Return the (x, y) coordinate for the center point of the cell that contains the specified text.  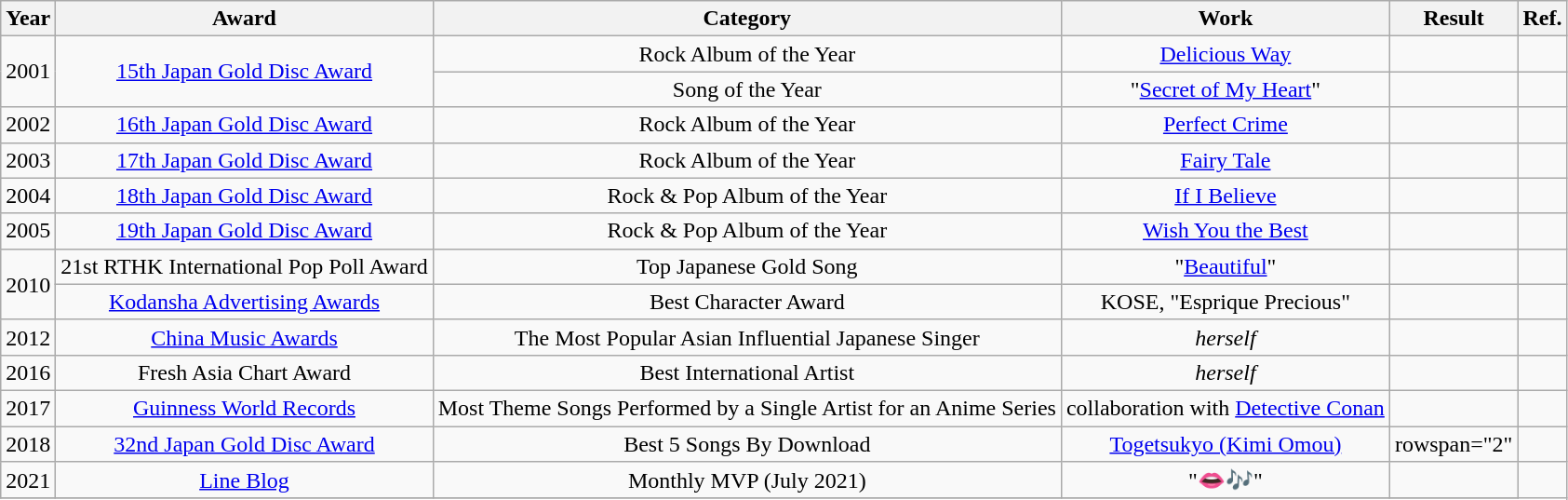
Fairy Tale (1225, 160)
Best 5 Songs By Download (746, 444)
Togetsukyo (Kimi Omou) (1225, 444)
2004 (28, 196)
Delicious Way (1225, 54)
Wish You the Best (1225, 231)
2012 (28, 337)
19th Japan Gold Disc Award (244, 231)
Top Japanese Gold Song (746, 266)
Result (1454, 19)
Best Character Award (746, 302)
Ref. (1543, 19)
Guinness World Records (244, 408)
21st RTHK International Pop Poll Award (244, 266)
2021 (28, 480)
15th Japan Gold Disc Award (244, 72)
Category (746, 19)
If I Believe (1225, 196)
Kodansha Advertising Awards (244, 302)
Perfect Crime (1225, 125)
"Secret of My Heart" (1225, 89)
Fresh Asia Chart Award (244, 372)
2001 (28, 72)
2018 (28, 444)
Most Theme Songs Performed by a Single Artist for an Anime Series (746, 408)
17th Japan Gold Disc Award (244, 160)
China Music Awards (244, 337)
KOSE, "Esprique Precious" (1225, 302)
"Beautiful" (1225, 266)
Song of the Year (746, 89)
18th Japan Gold Disc Award (244, 196)
32nd Japan Gold Disc Award (244, 444)
Best International Artist (746, 372)
Monthly MVP (July 2021) (746, 480)
2010 (28, 284)
2002 (28, 125)
rowspan="2" (1454, 444)
collaboration with Detective Conan (1225, 408)
Award (244, 19)
Year (28, 19)
Work (1225, 19)
2016 (28, 372)
The Most Popular Asian Influential Japanese Singer (746, 337)
"👄🎶" (1225, 480)
2003 (28, 160)
16th Japan Gold Disc Award (244, 125)
Line Blog (244, 480)
2005 (28, 231)
2017 (28, 408)
